Determine the (X, Y) coordinate at the center of the cell enclosing the given text.  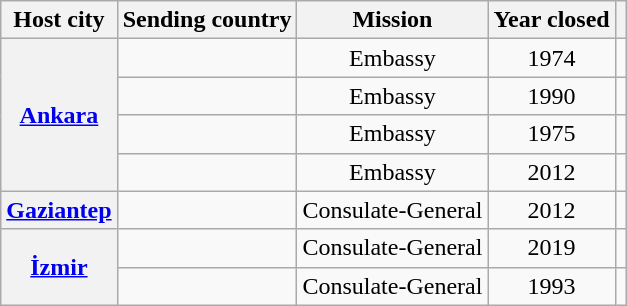
Mission (392, 20)
1990 (552, 96)
Host city (59, 20)
Ankara (59, 115)
Gaziantep (59, 210)
1993 (552, 286)
1975 (552, 134)
Year closed (552, 20)
Sending country (207, 20)
2019 (552, 248)
İzmir (59, 267)
1974 (552, 58)
